Capture the cell that displays the provided text and extract its (x, y) central coordinate. 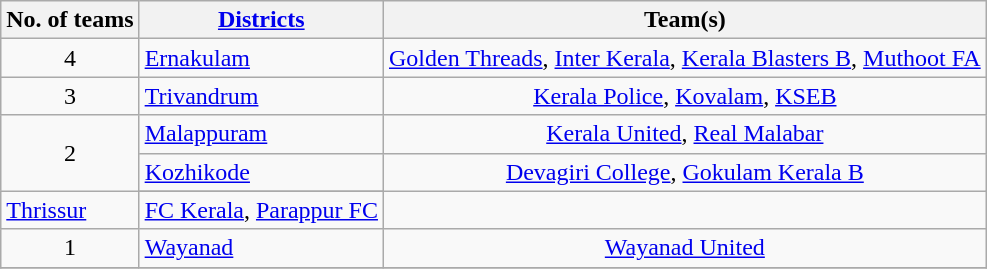
2 (70, 153)
Kerala Police, Kovalam, KSEB (684, 96)
FC Kerala, Parappur FC (261, 210)
Ernakulam (261, 58)
Devagiri College, Gokulam Kerala B (684, 172)
3 (70, 96)
Districts (261, 20)
Trivandrum (261, 96)
Kozhikode (261, 172)
Team(s) (684, 20)
Malappuram (261, 134)
Wayanad (261, 248)
1 (70, 248)
Wayanad United (684, 248)
4 (70, 58)
Golden Threads, Inter Kerala, Kerala Blasters B, Muthoot FA (684, 58)
No. of teams (70, 20)
Kerala United, Real Malabar (684, 134)
Thrissur (70, 210)
